From the cell containing the given text, extract its center point as [X, Y] coordinate. 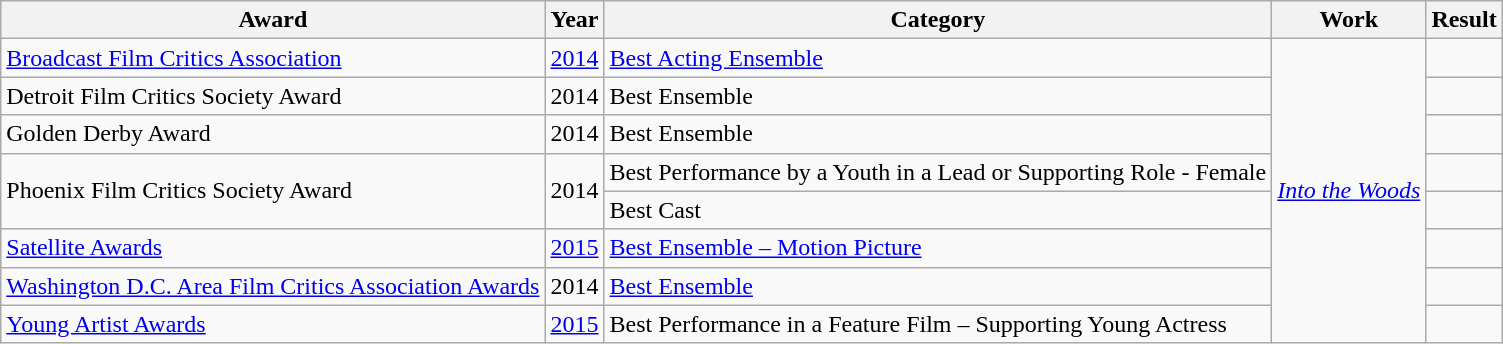
Award [273, 20]
Young Artist Awards [273, 324]
Best Cast [938, 210]
Detroit Film Critics Society Award [273, 96]
Broadcast Film Critics Association [273, 58]
Year [574, 20]
Best Performance in a Feature Film – Supporting Young Actress [938, 324]
Best Performance by a Youth in a Lead or Supporting Role - Female [938, 172]
Into the Woods [1349, 191]
Washington D.C. Area Film Critics Association Awards [273, 286]
Best Ensemble – Motion Picture [938, 248]
Result [1464, 20]
Golden Derby Award [273, 134]
Best Acting Ensemble [938, 58]
Satellite Awards [273, 248]
Work [1349, 20]
Category [938, 20]
Phoenix Film Critics Society Award [273, 191]
